Output the [X, Y] coordinate of the center of the cell containing the given text.  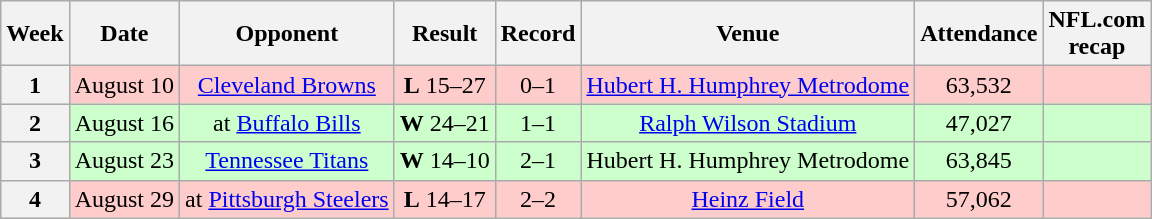
at Buffalo Bills [288, 123]
2 [35, 123]
Cleveland Browns [288, 85]
L 14–17 [444, 199]
Week [35, 34]
Attendance [979, 34]
NFL.comrecap [1097, 34]
Opponent [288, 34]
W 14–10 [444, 161]
Ralph Wilson Stadium [748, 123]
2–1 [538, 161]
1–1 [538, 123]
1 [35, 85]
0–1 [538, 85]
3 [35, 161]
August 16 [124, 123]
47,027 [979, 123]
W 24–21 [444, 123]
Tennessee Titans [288, 161]
63,532 [979, 85]
57,062 [979, 199]
Record [538, 34]
2–2 [538, 199]
L 15–27 [444, 85]
Heinz Field [748, 199]
August 10 [124, 85]
Result [444, 34]
63,845 [979, 161]
August 29 [124, 199]
Date [124, 34]
4 [35, 199]
August 23 [124, 161]
Venue [748, 34]
at Pittsburgh Steelers [288, 199]
